Detect which cell encompasses the target text, then output its [x, y] center coordinate. 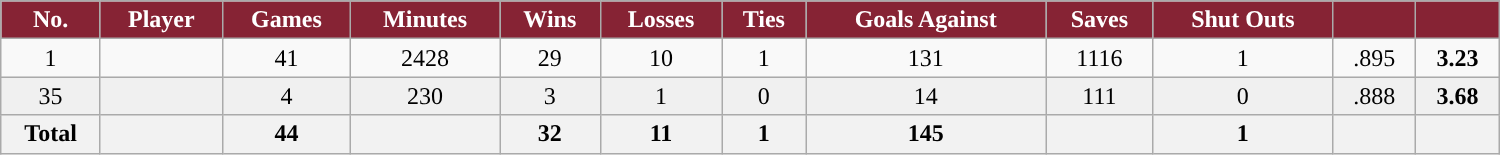
1116 [1100, 58]
Total [51, 134]
145 [926, 134]
2428 [426, 58]
4 [286, 96]
32 [550, 134]
3.23 [1458, 58]
35 [51, 96]
Ties [764, 20]
14 [926, 96]
Player [161, 20]
44 [286, 134]
Minutes [426, 20]
3 [550, 96]
Goals Against [926, 20]
Wins [550, 20]
10 [661, 58]
3.68 [1458, 96]
.888 [1374, 96]
No. [51, 20]
Games [286, 20]
.895 [1374, 58]
29 [550, 58]
131 [926, 58]
11 [661, 134]
Shut Outs [1243, 20]
41 [286, 58]
230 [426, 96]
111 [1100, 96]
Losses [661, 20]
Saves [1100, 20]
